Locate the cell with the specified text and output its [X, Y] center coordinate. 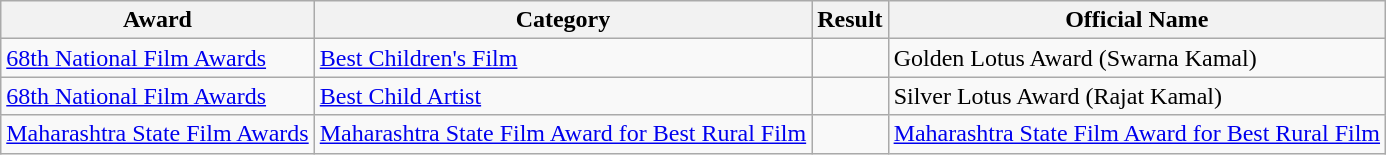
Result [850, 20]
Best Children's Film [562, 58]
Best Child Artist [562, 96]
Golden Lotus Award (Swarna Kamal) [1136, 58]
Official Name [1136, 20]
Category [562, 20]
Award [158, 20]
Silver Lotus Award (Rajat Kamal) [1136, 96]
Maharashtra State Film Awards [158, 134]
